Find where the given text appears and provide that cell's center as [x, y] coordinate. 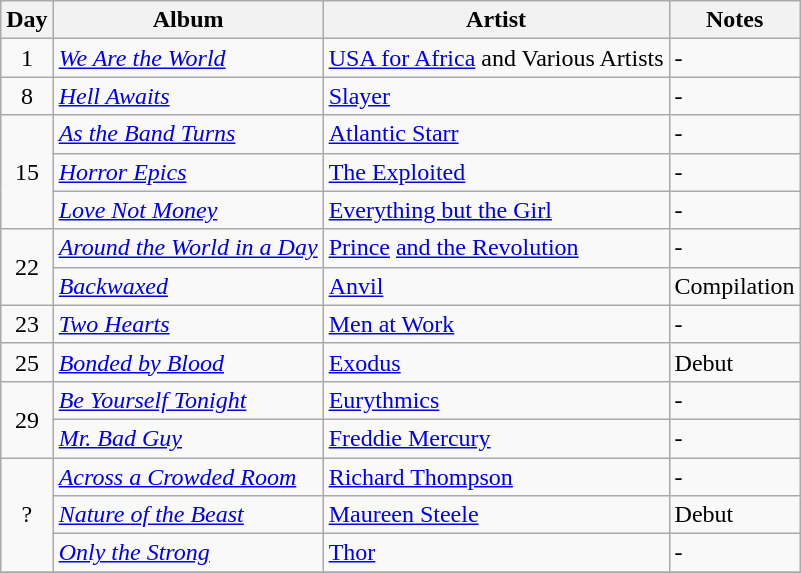
Men at Work [496, 324]
Atlantic Starr [496, 134]
Day [27, 20]
Prince and the Revolution [496, 248]
Horror Epics [188, 172]
As the Band Turns [188, 134]
Love Not Money [188, 210]
Bonded by Blood [188, 362]
The Exploited [496, 172]
8 [27, 96]
Mr. Bad Guy [188, 438]
Freddie Mercury [496, 438]
23 [27, 324]
Slayer [496, 96]
25 [27, 362]
Anvil [496, 286]
Everything but the Girl [496, 210]
15 [27, 172]
Hell Awaits [188, 96]
Richard Thompson [496, 477]
1 [27, 58]
We Are the World [188, 58]
Compilation [734, 286]
Only the Strong [188, 553]
Album [188, 20]
? [27, 515]
Two Hearts [188, 324]
Nature of the Beast [188, 515]
Exodus [496, 362]
Be Yourself Tonight [188, 400]
Maureen Steele [496, 515]
Around the World in a Day [188, 248]
29 [27, 419]
22 [27, 267]
Backwaxed [188, 286]
Across a Crowded Room [188, 477]
Notes [734, 20]
Eurythmics [496, 400]
Artist [496, 20]
USA for Africa and Various Artists [496, 58]
Thor [496, 553]
